Find where the given text appears and provide that cell's center as [x, y] coordinate. 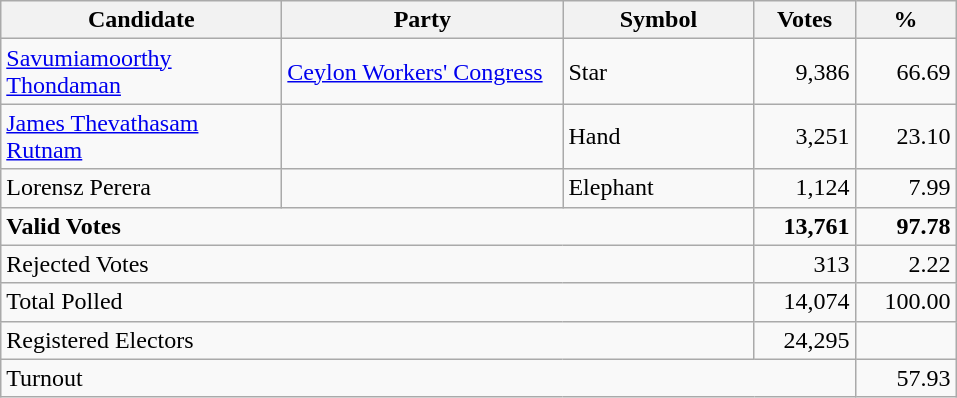
% [906, 20]
313 [804, 264]
3,251 [804, 136]
2.22 [906, 264]
Votes [804, 20]
Rejected Votes [378, 264]
13,761 [804, 226]
Candidate [142, 20]
9,386 [804, 72]
Registered Electors [378, 340]
James Thevathasam Rutnam [142, 136]
97.78 [906, 226]
Total Polled [378, 302]
Valid Votes [378, 226]
100.00 [906, 302]
66.69 [906, 72]
Elephant [658, 188]
14,074 [804, 302]
7.99 [906, 188]
Lorensz Perera [142, 188]
Symbol [658, 20]
24,295 [804, 340]
Party [422, 20]
57.93 [906, 378]
Star [658, 72]
Ceylon Workers' Congress [422, 72]
Savumiamoorthy Thondaman [142, 72]
1,124 [804, 188]
Hand [658, 136]
Turnout [428, 378]
23.10 [906, 136]
